Capture the cell that displays the provided text and extract its (X, Y) central coordinate. 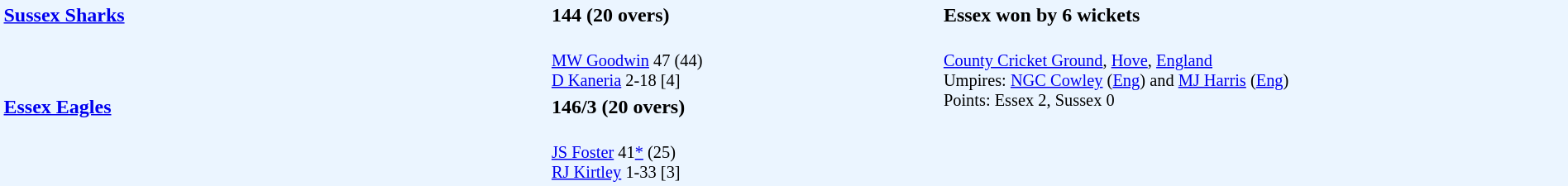
Essex won by 6 wickets (1254, 15)
146/3 (20 overs) (744, 107)
County Cricket Ground, Hove, England Umpires: NGC Cowley (Eng) and MJ Harris (Eng) Points: Essex 2, Sussex 0 (1254, 107)
Sussex Sharks (275, 47)
Essex Eagles (275, 139)
JS Foster 41* (25) RJ Kirtley 1-33 [3] (744, 152)
MW Goodwin 47 (44) D Kaneria 2-18 [4] (744, 61)
144 (20 overs) (744, 15)
